Scan for the cell matching the given text and deliver its (x, y) coordinate at center. 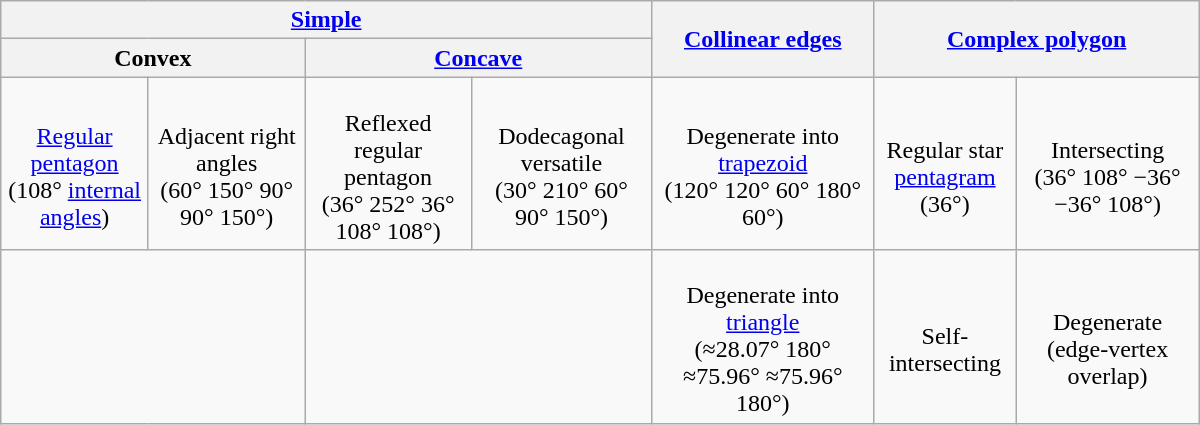
Dodecagonal versatile(30° 210° 60° 90° 150°) (561, 164)
Concave (478, 58)
Degenerate into trapezoid(120° 120° 60° 180° 60°) (763, 164)
Adjacent right angles(60° 150° 90° 90° 150°) (226, 164)
Degenerate(edge-vertex overlap) (1108, 336)
Intersecting(36° 108° −36° −36° 108°) (1108, 164)
Degenerate into triangle(≈28.07° 180° ≈75.96° ≈75.96° 180°) (763, 336)
Reflexed regular pentagon(36° 252° 36° 108° 108°) (388, 164)
Simple (326, 20)
Convex (153, 58)
Complex polygon (1036, 39)
Regular starpentagram(36°) (945, 164)
Collinear edges (763, 39)
Self-intersecting (945, 336)
Regular pentagon(108° internal angles) (75, 164)
